Find where the given text appears and provide that cell's center as (x, y) coordinate. 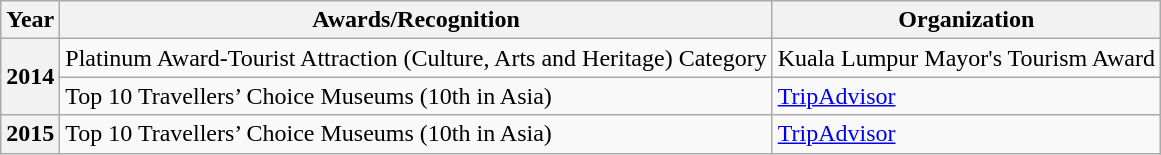
Year (30, 20)
Platinum Award-Tourist Attraction (Culture, Arts and Heritage) Category (416, 58)
Organization (966, 20)
Kuala Lumpur Mayor's Tourism Award (966, 58)
2014 (30, 77)
Awards/Recognition (416, 20)
2015 (30, 134)
